Determine the [x, y] coordinate at the center of the cell enclosing the given text.  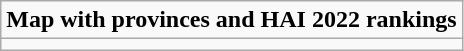
Map with provinces and HAI 2022 rankings [232, 20]
